Find where the given text appears and provide that cell's center as (x, y) coordinate. 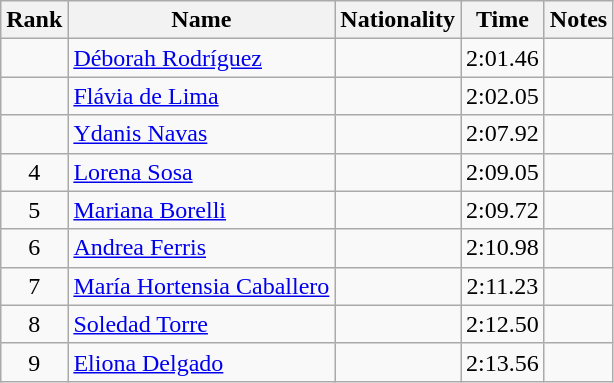
2:12.50 (503, 324)
Ydanis Navas (202, 134)
5 (34, 210)
2:10.98 (503, 248)
Déborah Rodríguez (202, 58)
Nationality (398, 20)
2:09.05 (503, 172)
7 (34, 286)
2:11.23 (503, 286)
Rank (34, 20)
Andrea Ferris (202, 248)
Eliona Delgado (202, 362)
2:02.05 (503, 96)
Lorena Sosa (202, 172)
4 (34, 172)
María Hortensia Caballero (202, 286)
Notes (578, 20)
2:07.92 (503, 134)
6 (34, 248)
Time (503, 20)
Soledad Torre (202, 324)
2:13.56 (503, 362)
2:01.46 (503, 58)
Flávia de Lima (202, 96)
Name (202, 20)
8 (34, 324)
2:09.72 (503, 210)
Mariana Borelli (202, 210)
9 (34, 362)
